Output the (X, Y) coordinate of the center of the cell containing the given text.  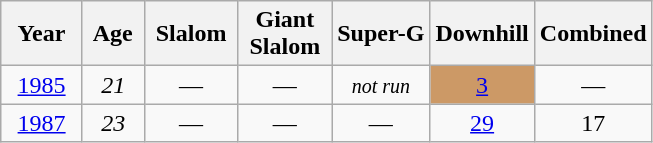
17 (593, 123)
Age (113, 34)
Super-G (381, 34)
Combined (593, 34)
Giant Slalom (285, 34)
21 (113, 85)
29 (482, 123)
1987 (42, 123)
Downhill (482, 34)
not run (381, 85)
Year (42, 34)
3 (482, 85)
23 (113, 123)
1985 (42, 85)
Slalom (191, 34)
